Return the (x, y) coordinate for the center point of the cell that contains the specified text.  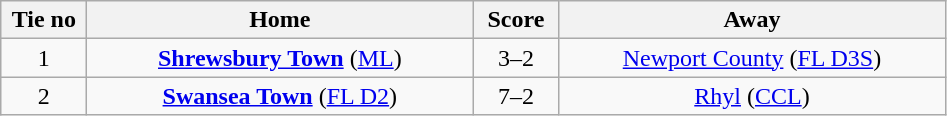
Away (752, 20)
Newport County (FL D3S) (752, 58)
3–2 (516, 58)
Shrewsbury Town (ML) (280, 58)
7–2 (516, 96)
Swansea Town (FL D2) (280, 96)
Home (280, 20)
Tie no (44, 20)
2 (44, 96)
1 (44, 58)
Rhyl (CCL) (752, 96)
Score (516, 20)
